Return [x, y] of the center of cell containing provided text 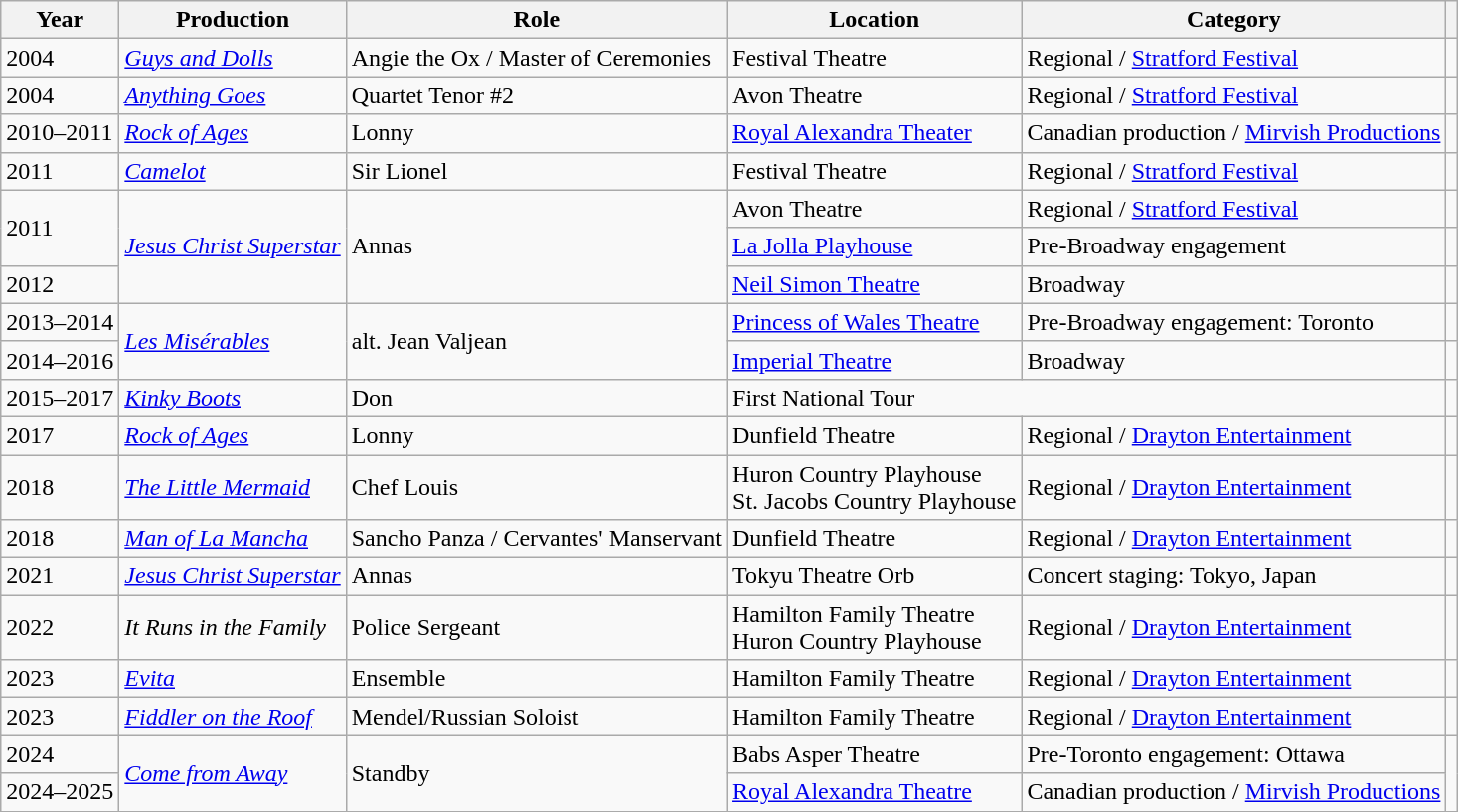
Pre-Toronto engagement: Ottawa [1234, 754]
2012 [60, 284]
2014–2016 [60, 360]
Tokyu Theatre Orb [875, 576]
Babs Asper Theatre [875, 754]
2024–2025 [60, 792]
2015–2017 [60, 398]
Sir Lionel [537, 171]
Anything Goes [233, 95]
Pre-Broadway engagement: Toronto [1234, 322]
Quartet Tenor #2 [537, 95]
Evita [233, 679]
Camelot [233, 171]
2024 [60, 754]
It Runs in the Family [233, 628]
Mendel/Russian Soloist [537, 717]
Location [875, 20]
Category [1234, 20]
Neil Simon Theatre [875, 284]
Guys and Dolls [233, 58]
Year [60, 20]
Standby [537, 773]
Don [537, 398]
Royal Alexandra Theater [875, 133]
2010–2011 [60, 133]
Come from Away [233, 773]
Role [537, 20]
2017 [60, 435]
Hamilton Family TheatreHuron Country Playhouse [875, 628]
2013–2014 [60, 322]
Royal Alexandra Theatre [875, 792]
Imperial Theatre [875, 360]
First National Tour [1087, 398]
Chef Louis [537, 487]
Pre-Broadway engagement [1234, 246]
Kinky Boots [233, 398]
alt. Jean Valjean [537, 341]
Ensemble [537, 679]
Princess of Wales Theatre [875, 322]
Sancho Panza / Cervantes' Manservant [537, 539]
2021 [60, 576]
Man of La Mancha [233, 539]
Les Misérables [233, 341]
Angie the Ox / Master of Ceremonies [537, 58]
Fiddler on the Roof [233, 717]
Concert staging: Tokyo, Japan [1234, 576]
Police Sergeant [537, 628]
La Jolla Playhouse [875, 246]
Production [233, 20]
Huron Country PlayhouseSt. Jacobs Country Playhouse [875, 487]
The Little Mermaid [233, 487]
2022 [60, 628]
